Determine the [x, y] coordinate at the center of the cell enclosing the given text.  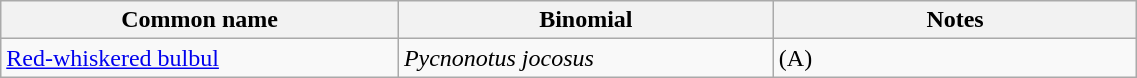
Common name [200, 20]
Notes [955, 20]
(A) [955, 58]
Pycnonotus jocosus [586, 58]
Binomial [586, 20]
Red-whiskered bulbul [200, 58]
